Output the (X, Y) coordinate of the center of the cell containing the given text.  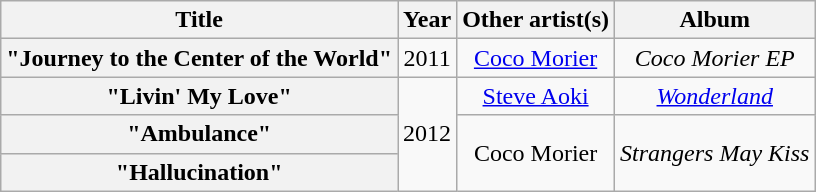
Album (715, 20)
"Livin' My Love" (200, 96)
2012 (428, 134)
Steve Aoki (536, 96)
Wonderland (715, 96)
"Hallucination" (200, 172)
Year (428, 20)
Other artist(s) (536, 20)
"Ambulance" (200, 134)
Coco Morier EP (715, 58)
2011 (428, 58)
"Journey to the Center of the World" (200, 58)
Title (200, 20)
Strangers May Kiss (715, 153)
